From the cell containing the given text, extract its center point as [x, y] coordinate. 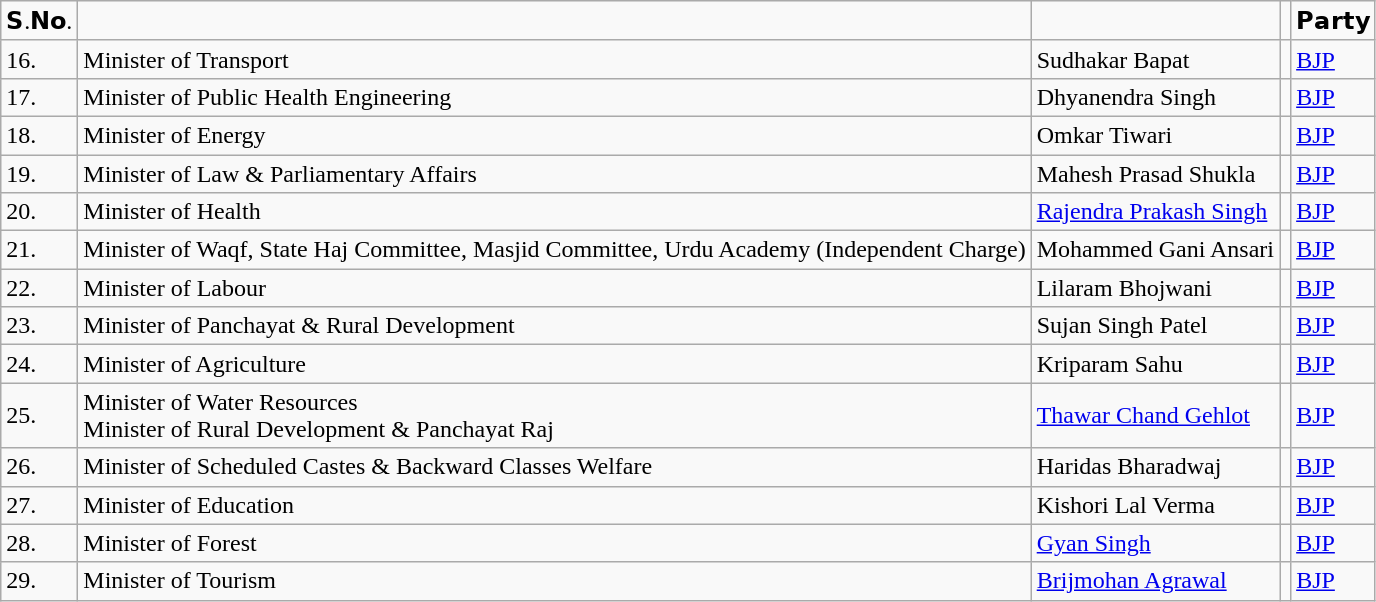
Gyan Singh [1155, 543]
Minister of Scheduled Castes & Backward Classes Welfare [554, 467]
Minister of Water ResourcesMinister of Rural Development & Panchayat Raj [554, 416]
16. [40, 59]
Dhyanendra Singh [1155, 97]
Haridas Bharadwaj [1155, 467]
17. [40, 97]
20. [40, 212]
22. [40, 288]
29. [40, 581]
25. [40, 416]
Minister of Waqf, State Haj Committee, Masjid Committee, Urdu Academy (Independent Charge) [554, 250]
Sudhakar Bapat [1155, 59]
Minister of Forest [554, 543]
Kishori Lal Verma [1155, 505]
Omkar Tiwari [1155, 135]
24. [40, 364]
𝗣𝗮𝗿𝘁𝘆 [1334, 21]
23. [40, 326]
Minister of Law & Parliamentary Affairs [554, 173]
Minister of Energy [554, 135]
Thawar Chand Gehlot [1155, 416]
26. [40, 467]
Minister of Labour [554, 288]
Kriparam Sahu [1155, 364]
27. [40, 505]
Rajendra Prakash Singh [1155, 212]
Minister of Public Health Engineering [554, 97]
28. [40, 543]
Brijmohan Agrawal [1155, 581]
19. [40, 173]
Minister of Education [554, 505]
Minister of Tourism [554, 581]
Lilaram Bhojwani [1155, 288]
Minister of Transport [554, 59]
18. [40, 135]
Minister of Panchayat & Rural Development [554, 326]
Mohammed Gani Ansari [1155, 250]
Minister of Health [554, 212]
Mahesh Prasad Shukla [1155, 173]
Minister of Agriculture [554, 364]
21. [40, 250]
Sujan Singh Patel [1155, 326]
𝗦.𝗡𝗼. [40, 21]
